Find where the given text appears and provide that cell's center as (x, y) coordinate. 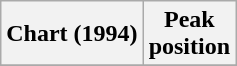
Chart (1994) (72, 34)
Peakposition (189, 34)
